For the text-containing cell, return its midpoint in (x, y) coordinate format. 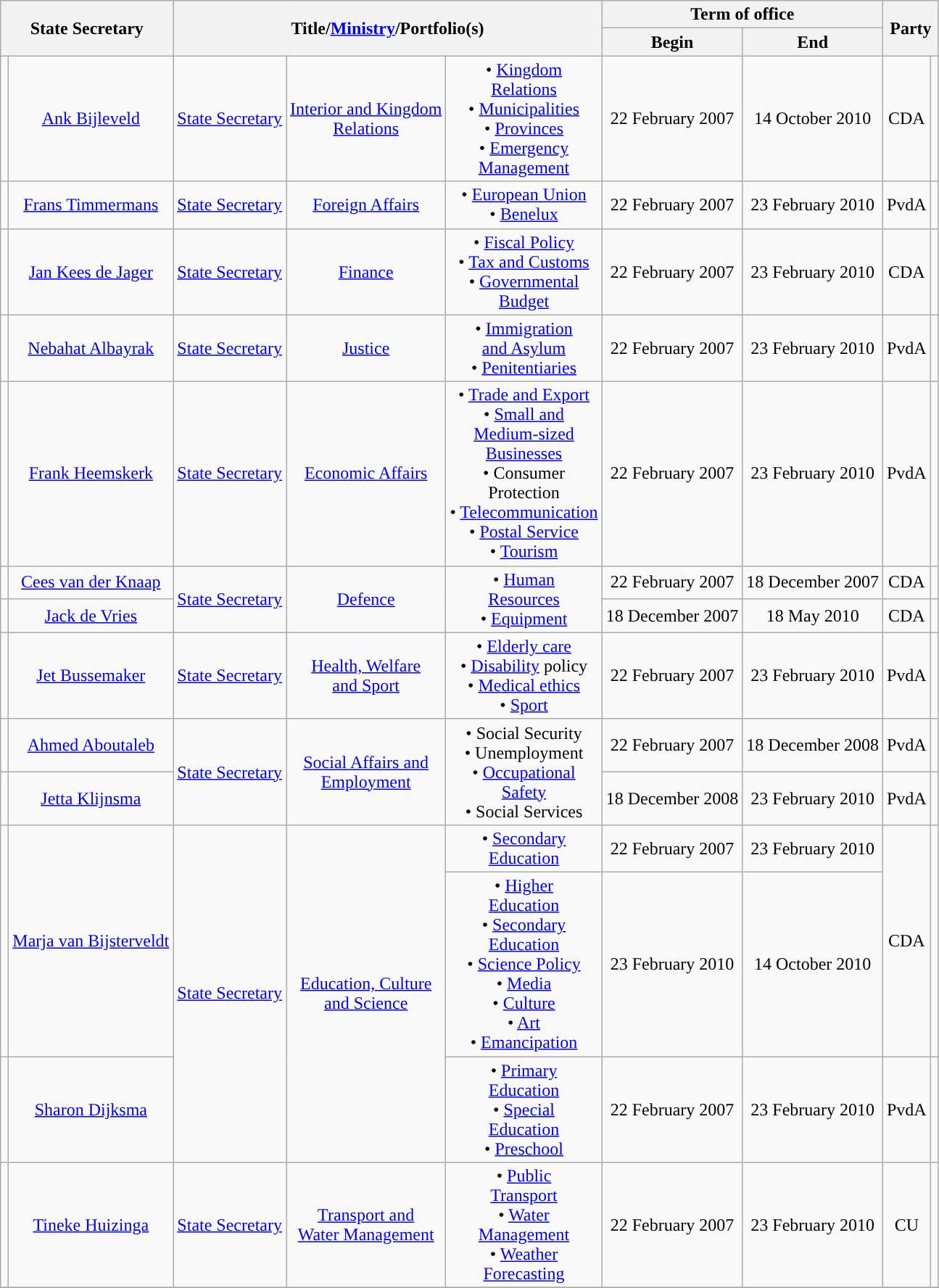
Education, Culture and Science (365, 994)
Term of office (742, 15)
• Kingdom Relations • Municipalities • Provinces • Emergency Management (524, 119)
Transport and Water Management (365, 1226)
• Trade and Export • Small and Medium-sized Businesses • Consumer Protection • Telecommunication • Postal Service • Tourism (524, 474)
• Secondary Education (524, 849)
Jetta Klijnsma (91, 798)
Frank Heemskerk (91, 474)
Health, Welfare and Sport (365, 676)
• Fiscal Policy • Tax and Customs • Governmental Budget (524, 271)
• European Union • Benelux (524, 205)
Foreign Affairs (365, 205)
Defence (365, 599)
18 May 2010 (813, 616)
Economic Affairs (365, 474)
• Elderly care • Disability policy • Medical ethics • Sport (524, 676)
Ank Bijleveld (91, 119)
Title/Ministry/Portfolio(s) (387, 28)
Begin (672, 42)
• Higher Education • Secondary Education • Science Policy • Media • Culture • Art • Emancipation (524, 964)
• Public Transport • Water Management • Weather Forecasting (524, 1226)
• Immigration and Asylum • Penitentiaries (524, 348)
Jet Bussemaker (91, 676)
Ahmed Aboutaleb (91, 746)
Social Affairs and Employment (365, 772)
Frans Timmermans (91, 205)
Tineke Huizinga (91, 1226)
• Social Security • Unemployment • Occupational Safety • Social Services (524, 772)
Party (911, 28)
End (813, 42)
Nebahat Albayrak (91, 348)
• Human Resources • Equipment (524, 599)
Justice (365, 348)
Cees van der Knaap (91, 582)
Marja van Bijsterveldt (91, 940)
CU (906, 1226)
Sharon Dijksma (91, 1109)
Jack de Vries (91, 616)
Jan Kees de Jager (91, 271)
Interior and Kingdom Relations (365, 119)
• Primary Education • Special Education • Preschool (524, 1109)
Finance (365, 271)
